Pinpoint the cell where the given text exists, returning its (x, y) midpoint coordinate. 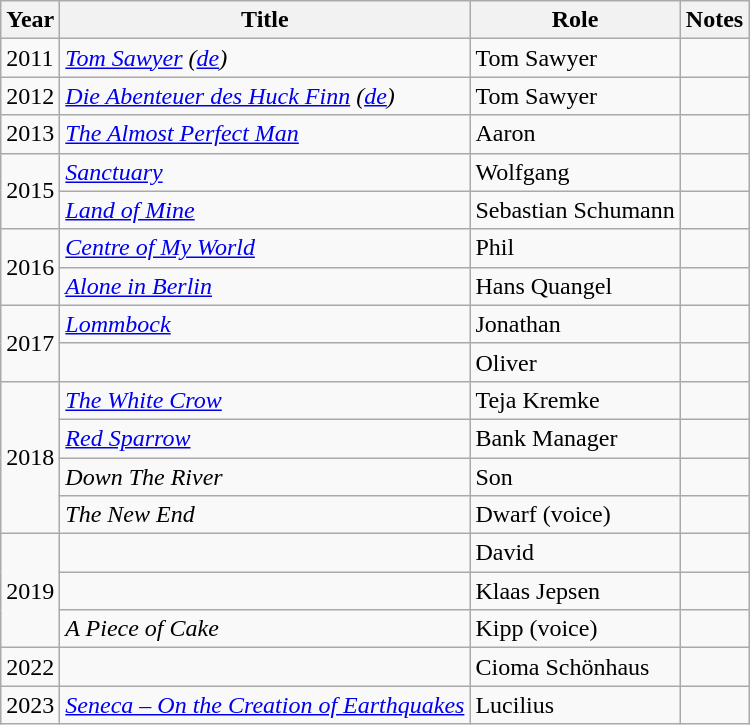
Jonathan (575, 324)
Klaas Jepsen (575, 591)
Wolfgang (575, 172)
2019 (30, 591)
Sanctuary (265, 172)
Bank Manager (575, 438)
Lommbock (265, 324)
Notes (714, 20)
Sebastian Schumann (575, 210)
2015 (30, 191)
The Almost Perfect Man (265, 134)
Hans Quangel (575, 286)
2018 (30, 457)
The New End (265, 515)
David (575, 553)
Alone in Berlin (265, 286)
Cioma Schönhaus (575, 667)
2022 (30, 667)
Oliver (575, 362)
Year (30, 20)
Die Abenteuer des Huck Finn (de) (265, 96)
Red Sparrow (265, 438)
2023 (30, 705)
Lucilius (575, 705)
Land of Mine (265, 210)
Tom Sawyer (de) (265, 58)
Title (265, 20)
The White Crow (265, 400)
2012 (30, 96)
2017 (30, 343)
Seneca – On the Creation of Earthquakes (265, 705)
2013 (30, 134)
Phil (575, 248)
Aaron (575, 134)
Dwarf (voice) (575, 515)
Kipp (voice) (575, 629)
Son (575, 477)
Down The River (265, 477)
Centre of My World (265, 248)
2016 (30, 267)
Teja Kremke (575, 400)
A Piece of Cake (265, 629)
2011 (30, 58)
Role (575, 20)
